Find where the given text appears and provide that cell's center as (X, Y) coordinate. 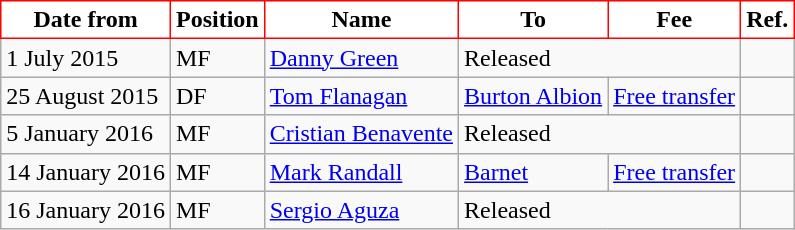
To (534, 20)
Cristian Benavente (361, 134)
DF (217, 96)
Sergio Aguza (361, 210)
Burton Albion (534, 96)
Ref. (768, 20)
Fee (674, 20)
14 January 2016 (86, 172)
16 January 2016 (86, 210)
Mark Randall (361, 172)
Danny Green (361, 58)
1 July 2015 (86, 58)
25 August 2015 (86, 96)
5 January 2016 (86, 134)
Barnet (534, 172)
Tom Flanagan (361, 96)
Name (361, 20)
Date from (86, 20)
Position (217, 20)
